From the cell containing the given text, extract its center point as (X, Y) coordinate. 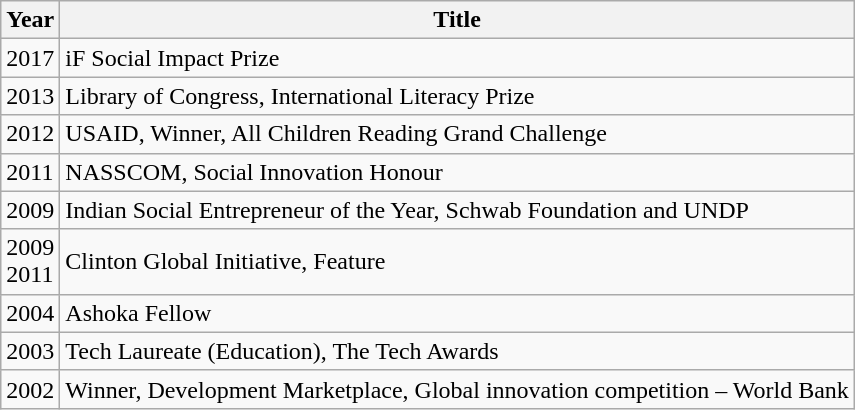
Clinton Global Initiative, Feature (458, 262)
2013 (30, 96)
Title (458, 20)
USAID, Winner, All Children Reading Grand Challenge (458, 134)
Ashoka Fellow (458, 313)
Year (30, 20)
Winner, Development Marketplace, Global innovation competition – World Bank (458, 389)
2004 (30, 313)
2017 (30, 58)
2002 (30, 389)
2009 (30, 210)
Tech Laureate (Education), The Tech Awards (458, 351)
20092011 (30, 262)
2003 (30, 351)
2011 (30, 172)
iF Social Impact Prize (458, 58)
NASSCOM, Social Innovation Honour (458, 172)
Indian Social Entrepreneur of the Year, Schwab Foundation and UNDP (458, 210)
Library of Congress, International Literacy Prize (458, 96)
2012 (30, 134)
